Identify which cell holds the provided text, then report its (X, Y) central coordinate. 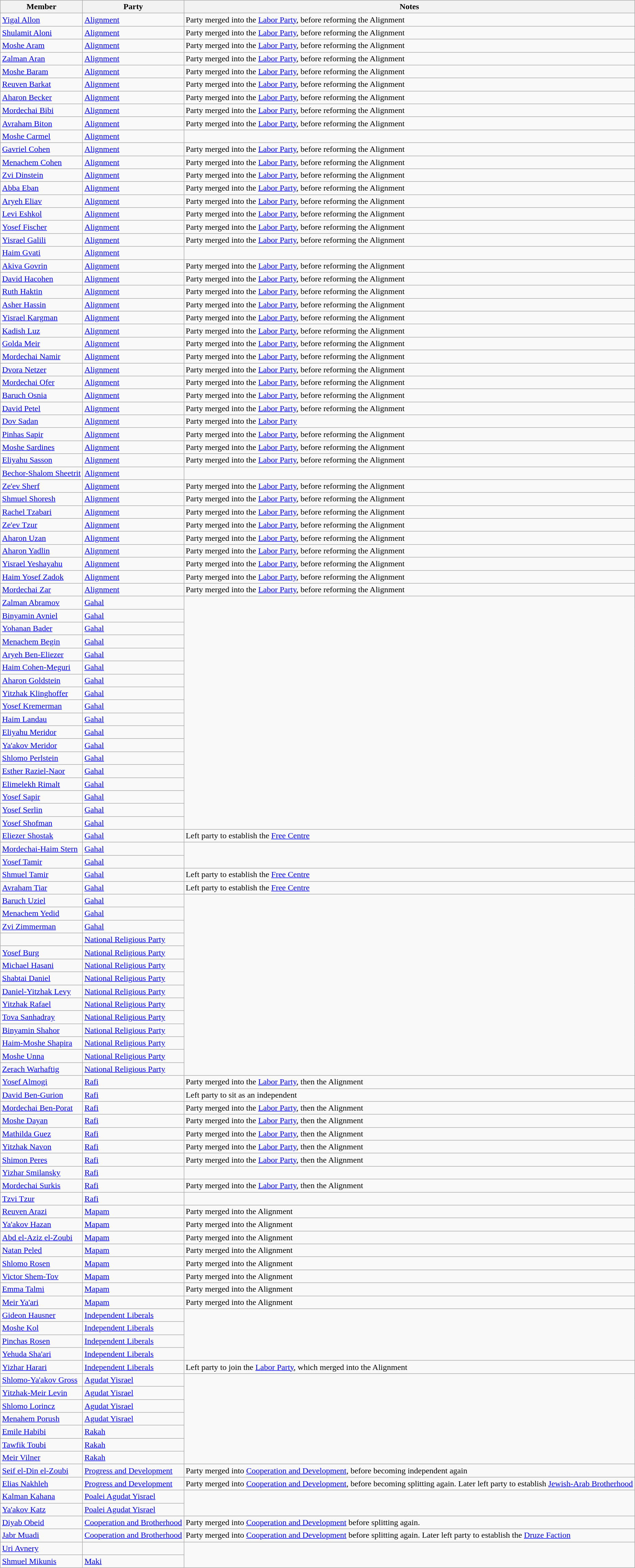
Emile Habibi (42, 1432)
Asher Hassin (42, 305)
Party merged into Cooperation and Development before splitting again. (409, 1522)
Haim Landau (42, 719)
Zerach Warhaftig (42, 1069)
Left party to sit as an independent (409, 1095)
Aharon Becker (42, 97)
Uri Avnery (42, 1548)
Michael Hasani (42, 965)
Diyab Obeid (42, 1522)
Moshe Unna (42, 1056)
Haim Gvati (42, 253)
Elimelekh Rimalt (42, 784)
Shlomo Lorincz (42, 1406)
Golda Meir (42, 343)
Victor Shem-Tov (42, 1276)
Yosef Kremerman (42, 706)
Yosef Tamir (42, 862)
Avraham Tiar (42, 888)
Akiva Govrin (42, 266)
Rachel Tzabari (42, 512)
Yisrael Yeshayahu (42, 564)
Ya'akov Hazan (42, 1225)
Yosef Fischer (42, 227)
Yisrael Kargman (42, 318)
Baruch Uziel (42, 901)
Moshe Kol (42, 1328)
Shabtai Daniel (42, 978)
Pinchas Rosen (42, 1341)
Seif el-Din el-Zoubi (42, 1471)
Shmuel Shoresh (42, 499)
Shlomo-Ya'akov Gross (42, 1380)
Party merged into Cooperation and Development, before becoming independent again (409, 1471)
Levi Eshkol (42, 214)
Daniel-Yitzhak Levy (42, 991)
Tawfik Toubi (42, 1445)
Yigal Allon (42, 20)
Aharon Goldstein (42, 680)
Zvi Dinstein (42, 175)
Mordechai Zar (42, 590)
David Petel (42, 408)
Yosef Serlin (42, 810)
Yitzhak Rafael (42, 1004)
Yizhar Smilansky (42, 1173)
Party merged into Cooperation and Development, before becoming splitting again. Later left party to establish Jewish-Arab Brotherhood (409, 1484)
Kalman Kahana (42, 1497)
Shlomo Perlstein (42, 758)
Reuven Barkat (42, 84)
Binyamin Avniel (42, 616)
Ruth Haktin (42, 292)
Natan Peled (42, 1250)
Menachem Yedid (42, 914)
Moshe Baram (42, 71)
Zalman Aran (42, 59)
Mordechai Bibi (42, 110)
Mordechai Surkis (42, 1185)
Yisrael Galili (42, 240)
Dov Sadan (42, 421)
Ze'ev Sherf (42, 486)
Moshe Sardines (42, 447)
Yitzhak Klinghoffer (42, 693)
Meir Ya'ari (42, 1302)
Notes (409, 7)
Gideon Hausner (42, 1315)
Pinhas Sapir (42, 434)
Abba Eban (42, 188)
Avraham Biton (42, 123)
Haim Yosef Zadok (42, 577)
Shulamit Aloni (42, 33)
Aryeh Eliav (42, 201)
Aharon Yadlin (42, 551)
Mordechai Ofer (42, 383)
Tzvi Tzur (42, 1198)
Dvora Netzer (42, 369)
Maki (133, 1561)
Shimon Peres (42, 1160)
Shmuel Tamir (42, 875)
Baruch Osnia (42, 395)
Elias Nakhleh (42, 1484)
Yosef Burg (42, 952)
Yohanan Bader (42, 629)
Moshe Dayan (42, 1121)
Member (42, 7)
Moshe Aram (42, 46)
Menahem Porush (42, 1419)
Abd el-Aziz el-Zoubi (42, 1238)
Shmuel Mikunis (42, 1561)
Tova Sanhadray (42, 1017)
Mathilda Guez (42, 1134)
Menachem Cohen (42, 162)
Party (133, 7)
Mordechai Ben-Porat (42, 1108)
Zvi Zimmerman (42, 926)
Binyamin Shahor (42, 1030)
Kadish Luz (42, 330)
Meir Vilner (42, 1458)
Ya'akov Katz (42, 1509)
Yitzhak-Meir Levin (42, 1393)
David Hacohen (42, 279)
Yitzhak Navon (42, 1147)
Menachem Begin (42, 642)
Eliyahu Meridor (42, 732)
Esther Raziel-Naor (42, 771)
Yosef Sapir (42, 797)
Yosef Almogi (42, 1082)
Left party to join the Labor Party, which merged into the Alignment (409, 1367)
Haim Cohen-Meguri (42, 667)
Aryeh Ben-Eliezer (42, 654)
Reuven Arazi (42, 1212)
Yosef Shofman (42, 823)
Yehuda Sha'ari (42, 1354)
Eliezer Shostak (42, 836)
Eliyahu Sasson (42, 460)
Party merged into the Labor Party (409, 421)
Gavriel Cohen (42, 149)
Shlomo Rosen (42, 1263)
Jabr Muadi (42, 1535)
Aharon Uzan (42, 538)
Moshe Carmel (42, 136)
David Ben-Gurion (42, 1095)
Haim-Moshe Shapira (42, 1043)
Mordechai Namir (42, 356)
Ze'ev Tzur (42, 525)
Yizhar Harari (42, 1367)
Bechor-Shalom Sheetrit (42, 473)
Emma Talmi (42, 1289)
Zalman Abramov (42, 603)
Party merged into Cooperation and Development before splitting again. Later left party to establish the Druze Faction (409, 1535)
Ya'akov Meridor (42, 745)
Mordechai-Haim Stern (42, 849)
